For the text-containing cell, return its midpoint in [x, y] coordinate format. 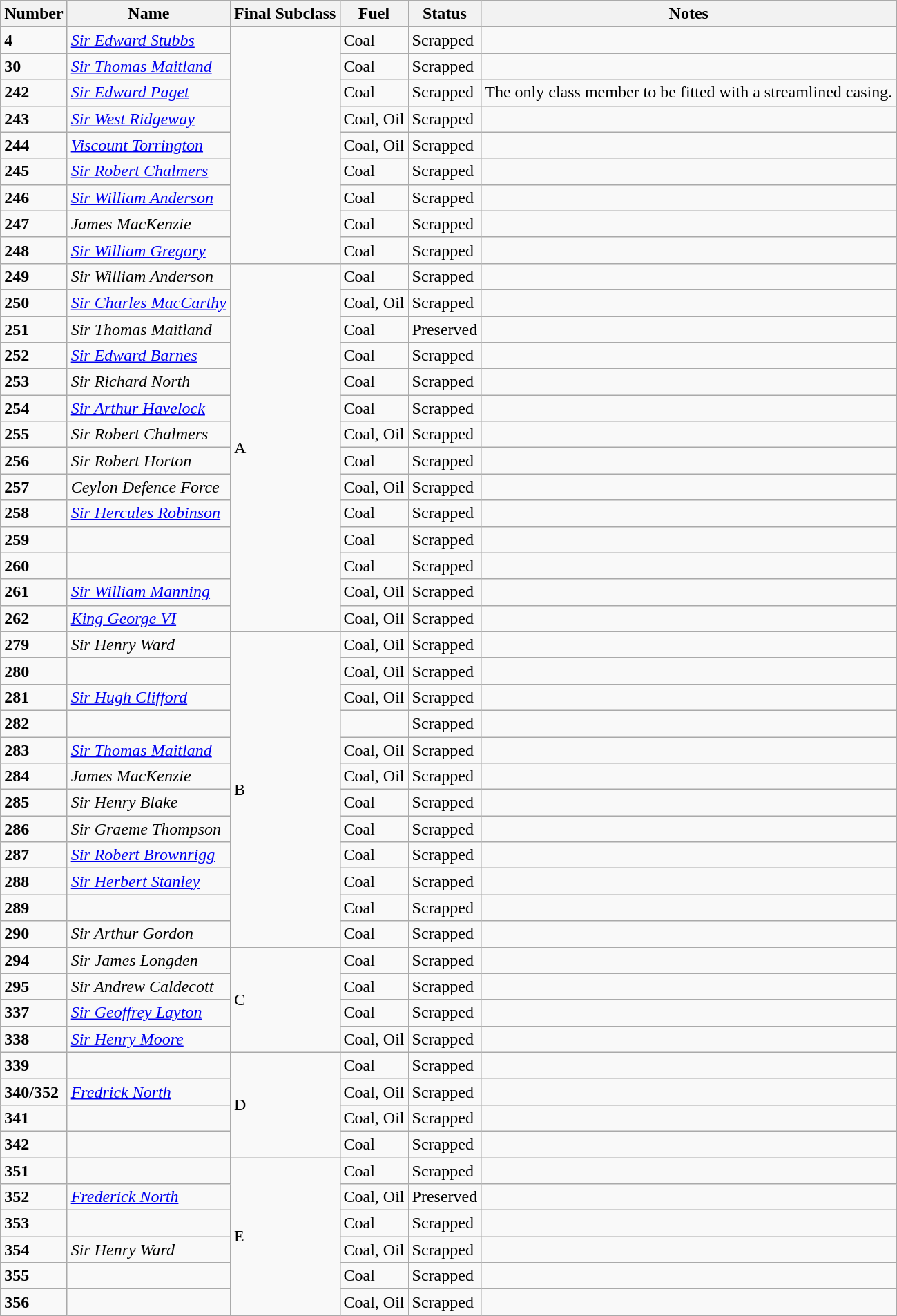
260 [34, 566]
337 [34, 1013]
Sir Richard North [148, 382]
244 [34, 145]
340/352 [34, 1091]
245 [34, 171]
Ceylon Defence Force [148, 487]
285 [34, 803]
Sir Henry Blake [148, 803]
Status [445, 14]
289 [34, 908]
Sir William Manning [148, 592]
290 [34, 934]
283 [34, 750]
Notes [689, 14]
Sir Charles MacCarthy [148, 303]
Sir West Ridgeway [148, 119]
253 [34, 382]
262 [34, 618]
251 [34, 330]
Sir Arthur Havelock [148, 408]
256 [34, 461]
Sir Arthur Gordon [148, 934]
338 [34, 1039]
4 [34, 40]
252 [34, 356]
255 [34, 435]
Sir Henry Moore [148, 1039]
Fuel [374, 14]
288 [34, 881]
Fredrick North [148, 1091]
Sir Herbert Stanley [148, 881]
Sir Edward Stubbs [148, 40]
286 [34, 829]
287 [34, 855]
D [285, 1105]
261 [34, 592]
Viscount Torrington [148, 145]
Sir Geoffrey Layton [148, 1013]
250 [34, 303]
30 [34, 66]
Sir Robert Horton [148, 461]
Sir William Gregory [148, 250]
341 [34, 1118]
Final Subclass [285, 14]
Sir Hercules Robinson [148, 513]
339 [34, 1065]
Name [148, 14]
280 [34, 671]
Sir Edward Paget [148, 93]
A [285, 448]
243 [34, 119]
356 [34, 1302]
247 [34, 224]
Sir Hugh Clifford [148, 697]
Number [34, 14]
258 [34, 513]
Sir Robert Brownrigg [148, 855]
242 [34, 93]
284 [34, 776]
B [285, 789]
Sir Edward Barnes [148, 356]
352 [34, 1197]
246 [34, 198]
E [285, 1237]
281 [34, 697]
254 [34, 408]
249 [34, 276]
Sir Andrew Caldecott [148, 986]
354 [34, 1250]
353 [34, 1223]
295 [34, 986]
257 [34, 487]
355 [34, 1276]
342 [34, 1144]
294 [34, 960]
248 [34, 250]
351 [34, 1171]
Sir James Longden [148, 960]
259 [34, 540]
King George VI [148, 618]
C [285, 1000]
282 [34, 723]
Frederick North [148, 1197]
279 [34, 645]
Sir Graeme Thompson [148, 829]
The only class member to be fitted with a streamlined casing. [689, 93]
